Locate the cell with the specified text and output its (X, Y) center coordinate. 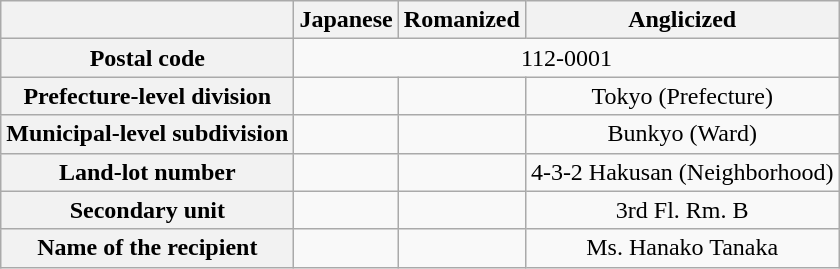
Japanese (346, 20)
Tokyo (Prefecture) (682, 96)
Bunkyo (Ward) (682, 134)
Ms. Hanako Tanaka (682, 248)
Anglicized (682, 20)
112-0001 (566, 58)
3rd Fl. Rm. B (682, 210)
Land-lot number (148, 172)
Name of the recipient (148, 248)
Romanized (462, 20)
4-3-2 Hakusan (Neighborhood) (682, 172)
Secondary unit (148, 210)
Postal code (148, 58)
Municipal-level subdivision (148, 134)
Prefecture-level division (148, 96)
